Determine the (X, Y) coordinate at the center of the cell enclosing the given text.  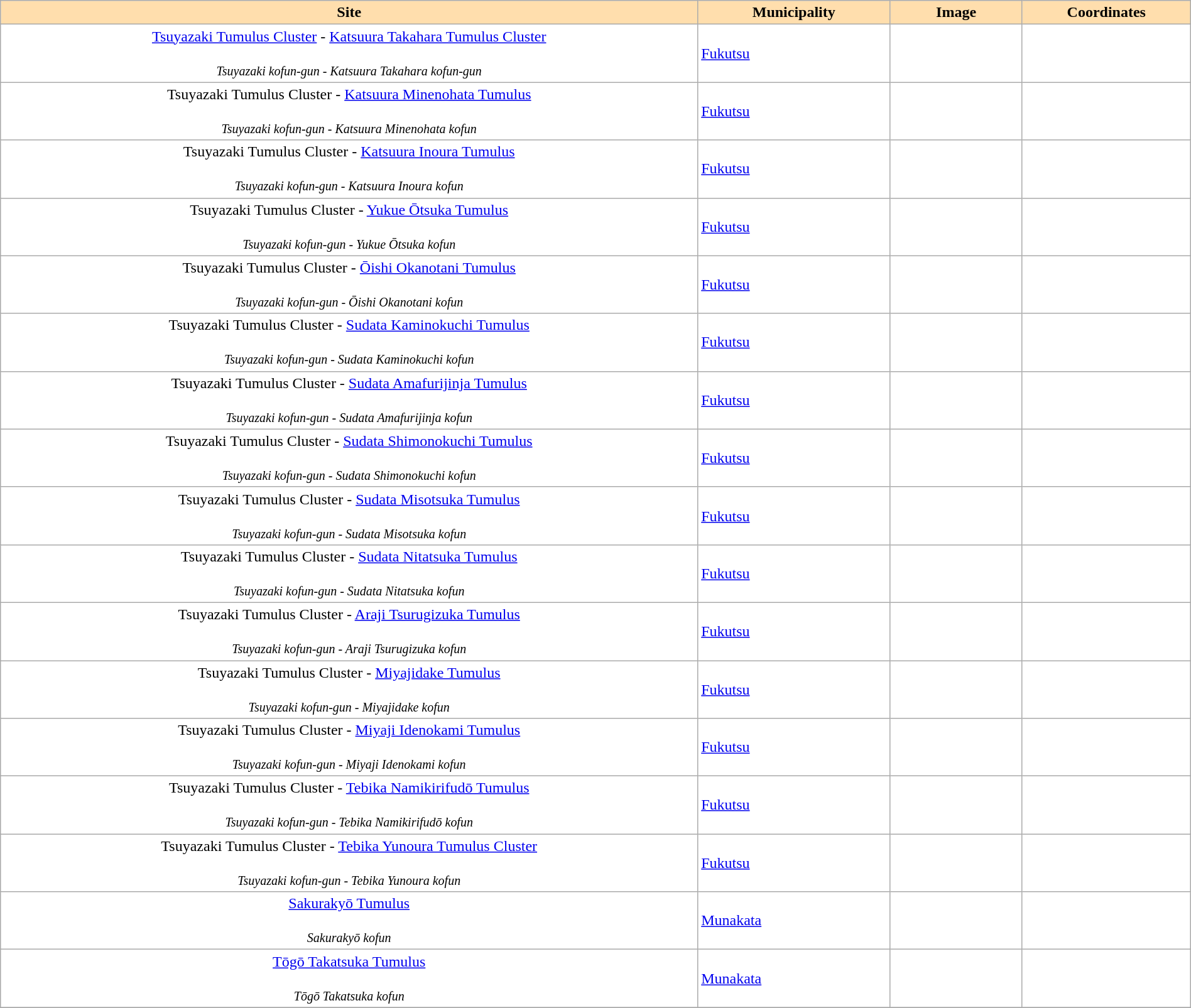
Tsuyazaki Tumulus Cluster - Miyaji Idenokami TumulusTsuyazaki kofun-gun - Miyaji Idenokami kofun (349, 747)
Tsuyazaki Tumulus Cluster - Ōishi Okanotani TumulusTsuyazaki kofun-gun - Ōishi Okanotani kofun (349, 285)
Tsuyazaki Tumulus Cluster - Sudata Nitatsuka TumulusTsuyazaki kofun-gun - Sudata Nitatsuka kofun (349, 573)
Coordinates (1106, 13)
Tsuyazaki Tumulus Cluster - Katsuura Minenohata TumulusTsuyazaki kofun-gun - Katsuura Minenohata kofun (349, 111)
Tsuyazaki Tumulus Cluster - Sudata Amafurijinja TumulusTsuyazaki kofun-gun - Sudata Amafurijinja kofun (349, 400)
Tsuyazaki Tumulus Cluster - Sudata Misotsuka TumulusTsuyazaki kofun-gun - Sudata Misotsuka kofun (349, 516)
Tsuyazaki Tumulus Cluster - Sudata Kaminokuchi TumulusTsuyazaki kofun-gun - Sudata Kaminokuchi kofun (349, 342)
Image (956, 13)
Municipality (794, 13)
Tsuyazaki Tumulus Cluster - Katsuura Inoura TumulusTsuyazaki kofun-gun - Katsuura Inoura kofun (349, 169)
Tsuyazaki Tumulus Cluster - Araji Tsurugizuka TumulusTsuyazaki kofun-gun - Araji Tsurugizuka kofun (349, 631)
Tsuyazaki Tumulus Cluster - Tebika Yunoura Tumulus ClusterTsuyazaki kofun-gun - Tebika Yunoura kofun (349, 863)
Tōgō Takatsuka TumulusTōgō Takatsuka kofun (349, 978)
Sakurakyō TumulusSakurakyō kofun (349, 921)
Site (349, 13)
Tsuyazaki Tumulus Cluster - Miyajidake TumulusTsuyazaki kofun-gun - Miyajidake kofun (349, 690)
Tsuyazaki Tumulus Cluster - Tebika Namikirifudō TumulusTsuyazaki kofun-gun - Tebika Namikirifudō kofun (349, 805)
Tsuyazaki Tumulus Cluster - Yukue Ōtsuka TumulusTsuyazaki kofun-gun - Yukue Ōtsuka kofun (349, 227)
Tsuyazaki Tumulus Cluster - Sudata Shimonokuchi TumulusTsuyazaki kofun-gun - Sudata Shimonokuchi kofun (349, 458)
Tsuyazaki Tumulus Cluster - Katsuura Takahara Tumulus ClusterTsuyazaki kofun-gun - Katsuura Takahara kofun-gun (349, 53)
